Search for the cell housing the specified text and yield its [X, Y] center coordinate. 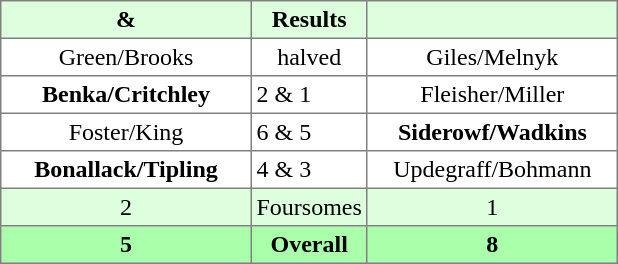
Updegraff/Bohmann [492, 170]
Foster/King [126, 132]
4 & 3 [309, 170]
Giles/Melnyk [492, 57]
6 & 5 [309, 132]
Benka/Critchley [126, 95]
2 [126, 207]
& [126, 20]
Bonallack/Tipling [126, 170]
Fleisher/Miller [492, 95]
Overall [309, 245]
halved [309, 57]
Green/Brooks [126, 57]
Results [309, 20]
2 & 1 [309, 95]
Siderowf/Wadkins [492, 132]
Foursomes [309, 207]
1 [492, 207]
5 [126, 245]
8 [492, 245]
